Find where the given text appears and provide that cell's center as (X, Y) coordinate. 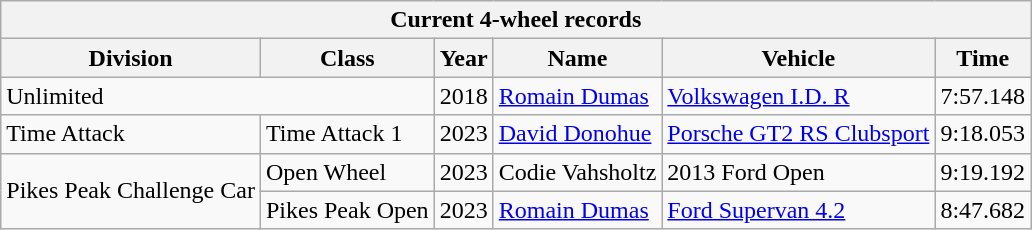
Ford Supervan 4.2 (798, 210)
Unlimited (218, 96)
9:18.053 (983, 134)
8:47.682 (983, 210)
David Donohue (578, 134)
Time Attack (131, 134)
Division (131, 58)
Time Attack 1 (347, 134)
Vehicle (798, 58)
Class (347, 58)
Pikes Peak Open (347, 210)
Open Wheel (347, 172)
Name (578, 58)
2018 (464, 96)
9:19.192 (983, 172)
Codie Vahsholtz (578, 172)
Time (983, 58)
Pikes Peak Challenge Car (131, 191)
Porsche GT2 RS Clubsport (798, 134)
Current 4-wheel records (516, 20)
Year (464, 58)
Volkswagen I.D. R (798, 96)
2013 Ford Open (798, 172)
7:57.148 (983, 96)
